For the text-containing cell, return its midpoint in (x, y) coordinate format. 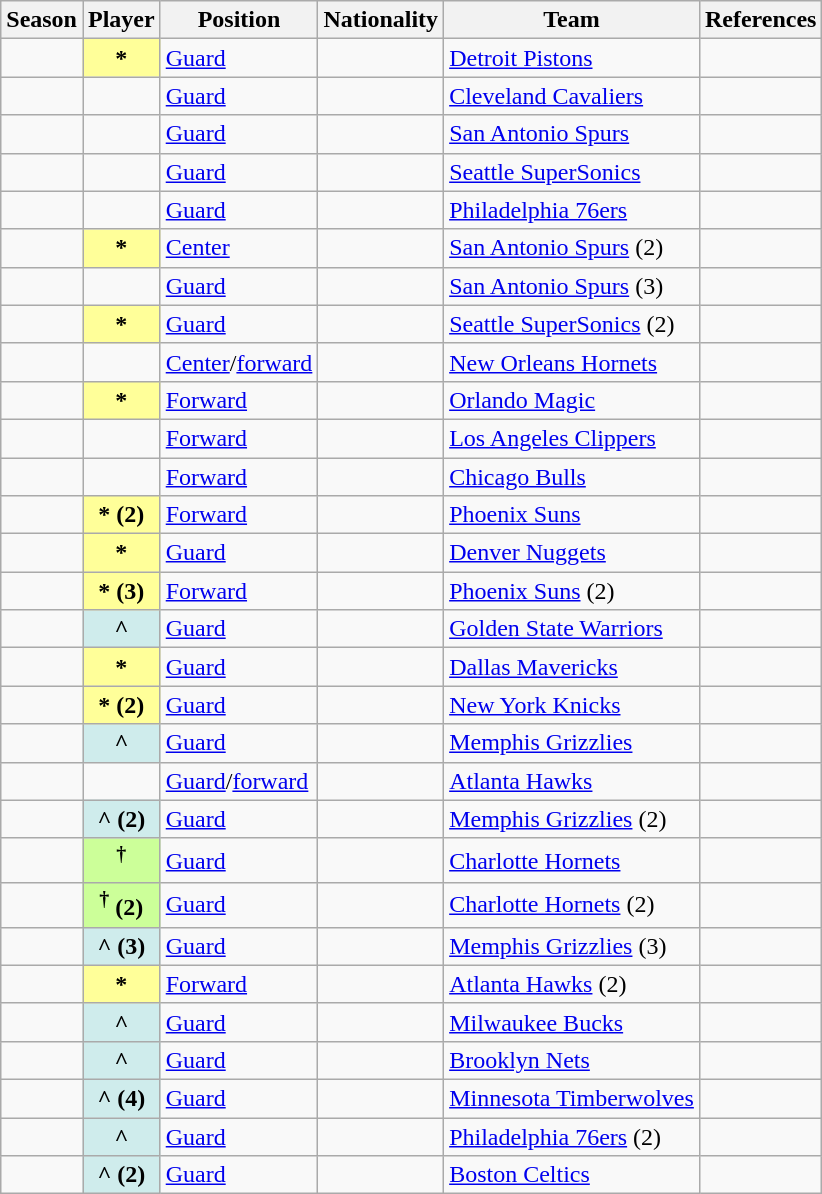
Phoenix Suns (572, 515)
Los Angeles Clippers (572, 438)
† (121, 860)
Dallas Mavericks (572, 667)
Center (239, 248)
New York Knicks (572, 705)
Detroit Pistons (572, 58)
Boston Celtics (572, 1175)
Atlanta Hawks (572, 781)
San Antonio Spurs (3) (572, 286)
New Orleans Hornets (572, 362)
Position (239, 20)
Philadelphia 76ers (2) (572, 1137)
Seattle SuperSonics (2) (572, 324)
Golden State Warriors (572, 629)
References (760, 20)
Memphis Grizzlies (572, 743)
Cleveland Cavaliers (572, 96)
Orlando Magic (572, 400)
Minnesota Timberwolves (572, 1098)
Seattle SuperSonics (572, 172)
Charlotte Hornets (572, 860)
* (3) (121, 591)
Guard/forward (239, 781)
^ (3) (121, 946)
Charlotte Hornets (2) (572, 906)
Nationality (381, 20)
Memphis Grizzlies (2) (572, 819)
Center/forward (239, 362)
† (2) (121, 906)
^ (4) (121, 1098)
Atlanta Hawks (2) (572, 984)
San Antonio Spurs (572, 134)
Phoenix Suns (2) (572, 591)
Philadelphia 76ers (572, 210)
Chicago Bulls (572, 477)
Player (121, 20)
Brooklyn Nets (572, 1060)
San Antonio Spurs (2) (572, 248)
Season (42, 20)
Milwaukee Bucks (572, 1022)
Team (572, 20)
Denver Nuggets (572, 553)
Memphis Grizzlies (3) (572, 946)
